Scan for the cell matching the given text and deliver its [x, y] coordinate at center. 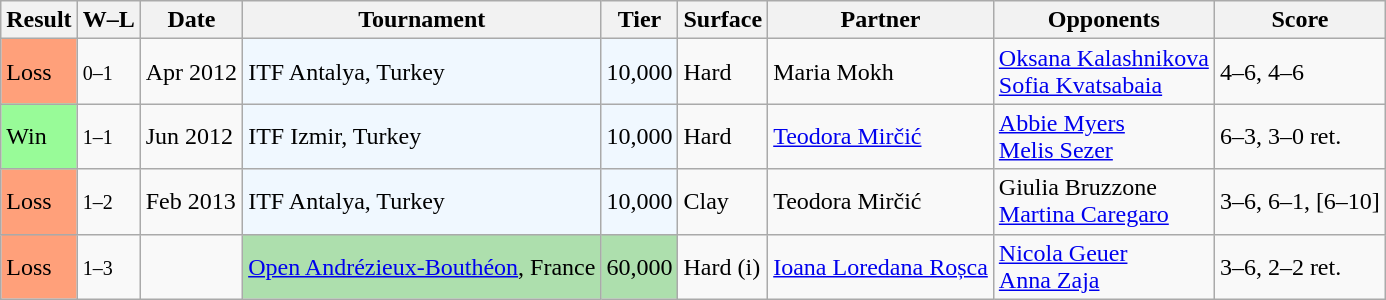
3–6, 6–1, [6–10] [1300, 202]
Clay [723, 202]
1–2 [108, 202]
3–6, 2–2 ret. [1300, 266]
Jun 2012 [191, 136]
Tier [640, 20]
1–1 [108, 136]
Oksana Kalashnikova Sofia Kvatsabaia [1104, 72]
Apr 2012 [191, 72]
Abbie Myers Melis Sezer [1104, 136]
Score [1300, 20]
Surface [723, 20]
6–3, 3–0 ret. [1300, 136]
Nicola Geuer Anna Zaja [1104, 266]
Maria Mokh [881, 72]
Partner [881, 20]
Giulia Bruzzone Martina Caregaro [1104, 202]
Result [39, 20]
Ioana Loredana Roșca [881, 266]
Opponents [1104, 20]
W–L [108, 20]
1–3 [108, 266]
0–1 [108, 72]
60,000 [640, 266]
Date [191, 20]
Feb 2013 [191, 202]
Win [39, 136]
4–6, 4–6 [1300, 72]
Hard (i) [723, 266]
Open Andrézieux-Bouthéon, France [422, 266]
ITF Izmir, Turkey [422, 136]
Tournament [422, 20]
